Pinpoint the cell where the given text exists, returning its (X, Y) midpoint coordinate. 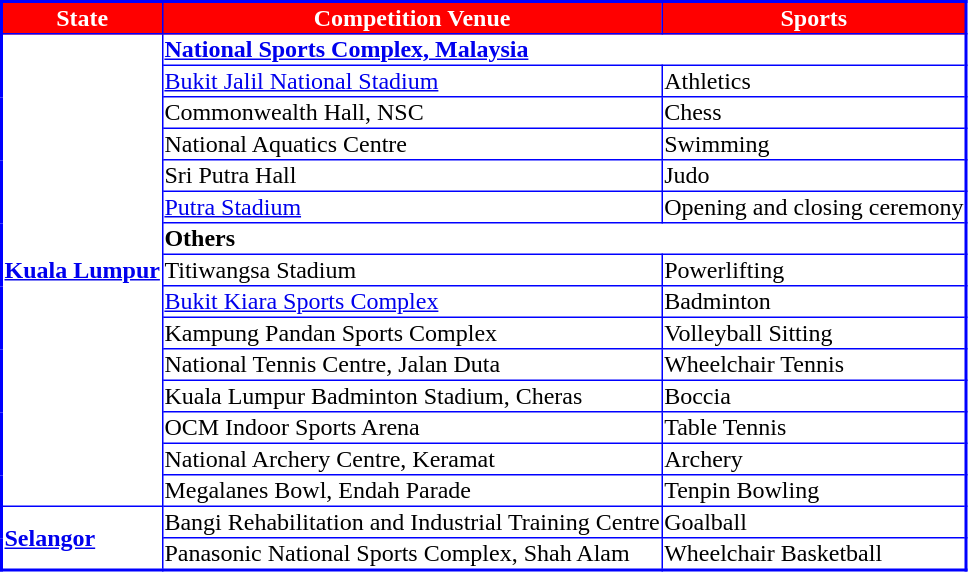
Boccia (814, 396)
Commonwealth Hall, NSC (412, 113)
Competition Venue (412, 18)
Wheelchair Tennis (814, 365)
Kuala Lumpur (82, 270)
Titiwangsa Stadium (412, 270)
Megalanes Bowl, Endah Parade (412, 491)
Table Tennis (814, 428)
Bukit Jalil National Stadium (412, 81)
Badminton (814, 302)
Selangor (82, 538)
OCM Indoor Sports Arena (412, 428)
Archery (814, 459)
Volleyball Sitting (814, 333)
Chess (814, 113)
Sports (814, 18)
National Aquatics Centre (412, 144)
Bangi Rehabilitation and Industrial Training Centre (412, 522)
Goalball (814, 522)
Others (564, 239)
Bukit Kiara Sports Complex (412, 302)
National Tennis Centre, Jalan Duta (412, 365)
Kuala Lumpur Badminton Stadium, Cheras (412, 396)
State (82, 18)
Tenpin Bowling (814, 491)
Kampung Pandan Sports Complex (412, 333)
Athletics (814, 81)
National Archery Centre, Keramat (412, 459)
Swimming (814, 144)
Putra Stadium (412, 207)
National Sports Complex, Malaysia (564, 50)
Judo (814, 176)
Powerlifting (814, 270)
Panasonic National Sports Complex, Shah Alam (412, 554)
Sri Putra Hall (412, 176)
Wheelchair Basketball (814, 554)
Opening and closing ceremony (814, 207)
